Provide the (X, Y) coordinate of the cell's center where the given text is located.  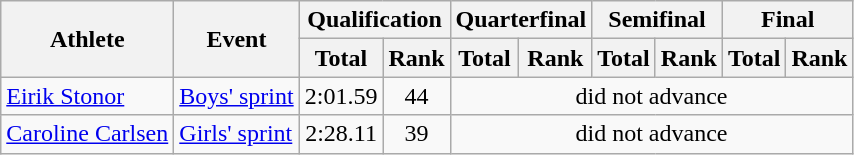
Eirik Stonor (88, 96)
44 (416, 96)
Qualification (374, 20)
2:28.11 (341, 134)
Boys' sprint (236, 96)
2:01.59 (341, 96)
Event (236, 39)
Caroline Carlsen (88, 134)
Athlete (88, 39)
Quarterfinal (521, 20)
39 (416, 134)
Girls' sprint (236, 134)
Semifinal (658, 20)
Final (788, 20)
